Return the [x, y] coordinate for the center point of the cell that contains the specified text.  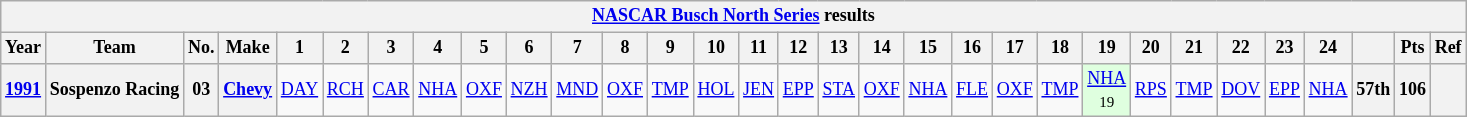
8 [626, 48]
17 [1014, 48]
HOL [716, 90]
CAR [391, 90]
24 [1328, 48]
57th [1374, 90]
NASCAR Busch North Series results [734, 16]
Make [248, 48]
Year [24, 48]
13 [838, 48]
11 [759, 48]
4 [438, 48]
9 [670, 48]
5 [484, 48]
NZH [529, 90]
19 [1107, 48]
No. [202, 48]
Team [114, 48]
3 [391, 48]
RCH [345, 90]
1991 [24, 90]
12 [798, 48]
RPS [1150, 90]
NHA19 [1107, 90]
DAY [299, 90]
DOV [1241, 90]
10 [716, 48]
16 [972, 48]
Ref [1448, 48]
15 [928, 48]
1 [299, 48]
03 [202, 90]
FLE [972, 90]
7 [578, 48]
18 [1060, 48]
Pts [1413, 48]
20 [1150, 48]
MND [578, 90]
21 [1194, 48]
6 [529, 48]
14 [882, 48]
2 [345, 48]
STA [838, 90]
106 [1413, 90]
Chevy [248, 90]
Sospenzo Racing [114, 90]
23 [1285, 48]
22 [1241, 48]
JEN [759, 90]
